Locate the cell with the specified text and output its (X, Y) center coordinate. 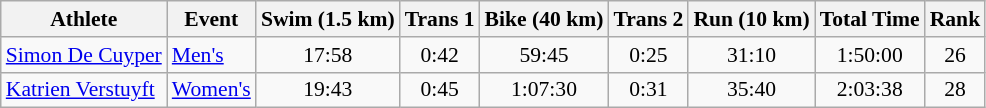
0:45 (440, 90)
Swim (1.5 km) (328, 19)
28 (956, 90)
Women's (212, 90)
35:40 (751, 90)
19:43 (328, 90)
17:58 (328, 55)
Bike (40 km) (544, 19)
1:50:00 (870, 55)
Athlete (84, 19)
1:07:30 (544, 90)
Katrien Verstuyft (84, 90)
Men's (212, 55)
Simon De Cuyper (84, 55)
59:45 (544, 55)
0:25 (648, 55)
Rank (956, 19)
Event (212, 19)
Trans 2 (648, 19)
0:31 (648, 90)
Trans 1 (440, 19)
31:10 (751, 55)
0:42 (440, 55)
2:03:38 (870, 90)
26 (956, 55)
Total Time (870, 19)
Run (10 km) (751, 19)
